From the cell containing the given text, extract its center point as (X, Y) coordinate. 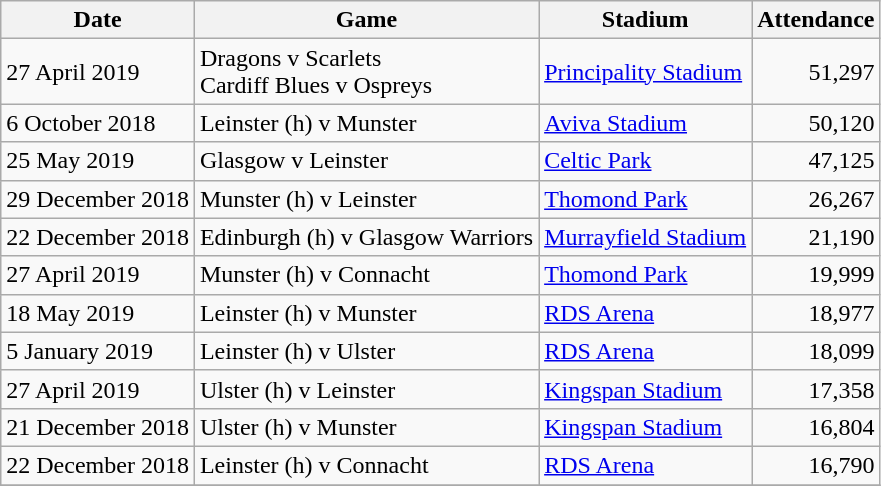
19,999 (816, 275)
18 May 2019 (98, 313)
Ulster (h) v Munster (366, 427)
50,120 (816, 123)
Ulster (h) v Leinster (366, 389)
Celtic Park (646, 161)
Murrayfield Stadium (646, 237)
17,358 (816, 389)
16,804 (816, 427)
5 January 2019 (98, 351)
Leinster (h) v Connacht (366, 465)
Leinster (h) v Ulster (366, 351)
Dragons v ScarletsCardiff Blues v Ospreys (366, 72)
21 December 2018 (98, 427)
Principality Stadium (646, 72)
6 October 2018 (98, 123)
18,099 (816, 351)
25 May 2019 (98, 161)
29 December 2018 (98, 199)
51,297 (816, 72)
Aviva Stadium (646, 123)
16,790 (816, 465)
21,190 (816, 237)
Glasgow v Leinster (366, 161)
Stadium (646, 20)
Munster (h) v Connacht (366, 275)
18,977 (816, 313)
Edinburgh (h) v Glasgow Warriors (366, 237)
Attendance (816, 20)
Munster (h) v Leinster (366, 199)
Game (366, 20)
Date (98, 20)
26,267 (816, 199)
47,125 (816, 161)
